Scan for the cell matching the given text and deliver its (X, Y) coordinate at center. 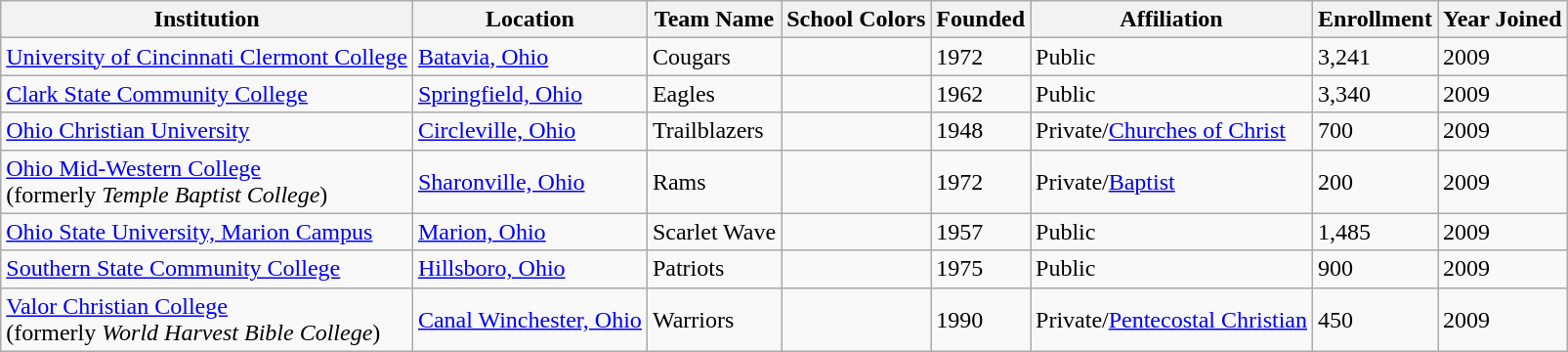
School Colors (856, 20)
Institution (207, 20)
1990 (981, 319)
200 (1376, 182)
3,340 (1376, 94)
Private/Pentecostal Christian (1172, 319)
University of Cincinnati Clermont College (207, 57)
Ohio State University, Marion Campus (207, 232)
Marion, Ohio (530, 232)
Ohio Christian University (207, 131)
450 (1376, 319)
1,485 (1376, 232)
Southern State Community College (207, 269)
Scarlet Wave (713, 232)
Cougars (713, 57)
Private/Baptist (1172, 182)
Year Joined (1503, 20)
900 (1376, 269)
Team Name (713, 20)
Founded (981, 20)
3,241 (1376, 57)
Ohio Mid-Western College(formerly Temple Baptist College) (207, 182)
Batavia, Ohio (530, 57)
Rams (713, 182)
Canal Winchester, Ohio (530, 319)
Circleville, Ohio (530, 131)
Valor Christian College(formerly World Harvest Bible College) (207, 319)
Clark State Community College (207, 94)
Location (530, 20)
Eagles (713, 94)
700 (1376, 131)
Affiliation (1172, 20)
Springfield, Ohio (530, 94)
Patriots (713, 269)
Trailblazers (713, 131)
Sharonville, Ohio (530, 182)
Private/Churches of Christ (1172, 131)
1957 (981, 232)
1962 (981, 94)
Hillsboro, Ohio (530, 269)
1948 (981, 131)
Warriors (713, 319)
1975 (981, 269)
Enrollment (1376, 20)
